Scan for the cell matching the given text and deliver its (X, Y) coordinate at center. 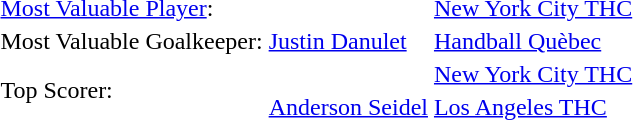
New York City THC (532, 74)
Justin Danulet (348, 41)
Handball Quèbec (532, 41)
